Capture the cell that displays the provided text and extract its (X, Y) central coordinate. 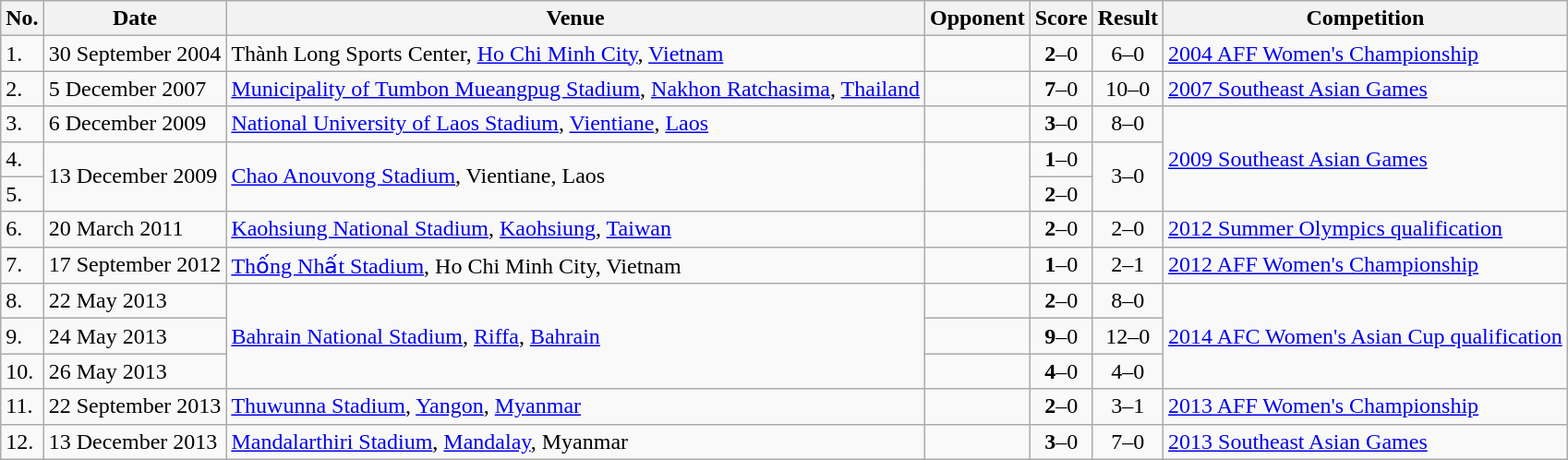
6–0 (1128, 54)
No. (22, 18)
Thống Nhất Stadium, Ho Chi Minh City, Vietnam (576, 265)
Competition (1366, 18)
8. (22, 301)
Kaohsiung National Stadium, Kaohsiung, Taiwan (576, 229)
Venue (576, 18)
Thành Long Sports Center, Ho Chi Minh City, Vietnam (576, 54)
Municipality of Tumbon Mueangpug Stadium, Nakhon Ratchasima, Thailand (576, 89)
2013 Southeast Asian Games (1366, 442)
4. (22, 159)
National University of Laos Stadium, Vientiane, Laos (576, 124)
Bahrain National Stadium, Riffa, Bahrain (576, 336)
9. (22, 336)
10–0 (1128, 89)
Opponent (977, 18)
6 December 2009 (135, 124)
Date (135, 18)
Score (1061, 18)
9–0 (1061, 336)
2. (22, 89)
3–1 (1128, 406)
Result (1128, 18)
11. (22, 406)
7. (22, 265)
26 May 2013 (135, 371)
10. (22, 371)
2007 Southeast Asian Games (1366, 89)
13 December 2009 (135, 176)
20 March 2011 (135, 229)
30 September 2004 (135, 54)
2–1 (1128, 265)
13 December 2013 (135, 442)
2009 Southeast Asian Games (1366, 159)
Chao Anouvong Stadium, Vientiane, Laos (576, 176)
2012 Summer Olympics qualification (1366, 229)
22 May 2013 (135, 301)
3. (22, 124)
5 December 2007 (135, 89)
2014 AFC Women's Asian Cup qualification (1366, 336)
5. (22, 194)
1. (22, 54)
22 September 2013 (135, 406)
12–0 (1128, 336)
2013 AFF Women's Championship (1366, 406)
2004 AFF Women's Championship (1366, 54)
6. (22, 229)
24 May 2013 (135, 336)
17 September 2012 (135, 265)
12. (22, 442)
2012 AFF Women's Championship (1366, 265)
Thuwunna Stadium, Yangon, Myanmar (576, 406)
Mandalarthiri Stadium, Mandalay, Myanmar (576, 442)
